Extract the [x, y] coordinate from the center of the cell holding the provided text.  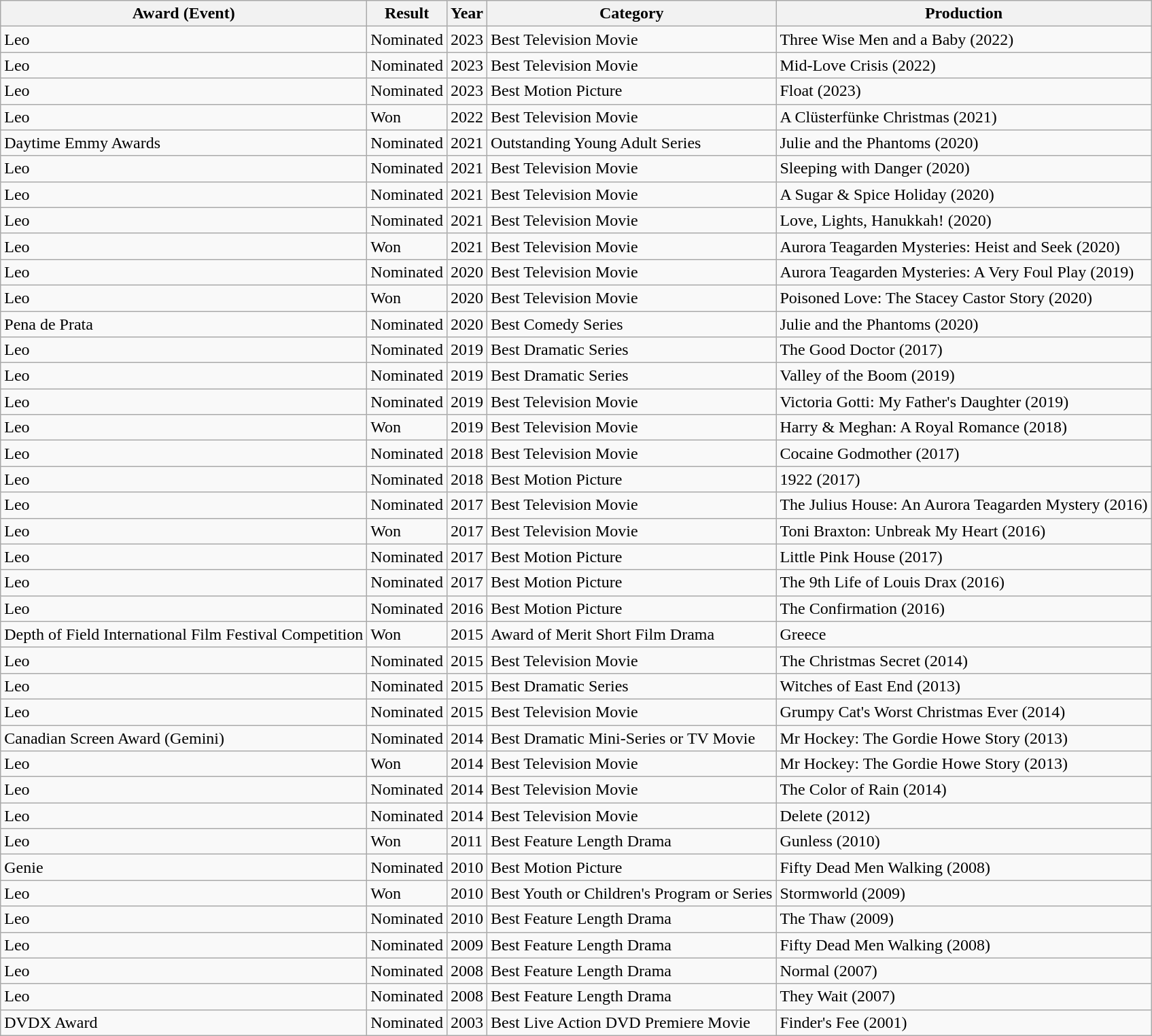
The Julius House: An Aurora Teagarden Mystery (2016) [964, 505]
Best Live Action DVD Premiere Movie [632, 1022]
A Sugar & Spice Holiday (2020) [964, 194]
Genie [184, 867]
Finder's Fee (2001) [964, 1022]
Greece [964, 634]
Toni Braxton: Unbreak My Heart (2016) [964, 531]
Gunless (2010) [964, 842]
Three Wise Men and a Baby (2022) [964, 39]
Love, Lights, Hanukkah! (2020) [964, 220]
Aurora Teagarden Mysteries: A Very Foul Play (2019) [964, 272]
Delete (2012) [964, 816]
They Wait (2007) [964, 997]
Award (Event) [184, 14]
Grumpy Cat's Worst Christmas Ever (2014) [964, 712]
2003 [466, 1022]
Harry & Meghan: A Royal Romance (2018) [964, 428]
2022 [466, 117]
1922 (2017) [964, 479]
Float (2023) [964, 91]
Aurora Teagarden Mysteries: Heist and Seek (2020) [964, 246]
The Color of Rain (2014) [964, 790]
Result [407, 14]
The 9th Life of Louis Drax (2016) [964, 583]
2016 [466, 608]
The Christmas Secret (2014) [964, 660]
Depth of Field International Film Festival Competition [184, 634]
DVDX Award [184, 1022]
Canadian Screen Award (Gemini) [184, 738]
2009 [466, 945]
Stormworld (2009) [964, 893]
Poisoned Love: The Stacey Castor Story (2020) [964, 298]
Year [466, 14]
Category [632, 14]
Witches of East End (2013) [964, 686]
Little Pink House (2017) [964, 557]
Production [964, 14]
Outstanding Young Adult Series [632, 143]
Cocaine Godmother (2017) [964, 453]
The Confirmation (2016) [964, 608]
Mid-Love Crisis (2022) [964, 65]
Victoria Gotti: My Father's Daughter (2019) [964, 402]
Best Dramatic Mini-Series or TV Movie [632, 738]
Normal (2007) [964, 971]
Best Comedy Series [632, 324]
Daytime Emmy Awards [184, 143]
Valley of the Boom (2019) [964, 376]
Award of Merit Short Film Drama [632, 634]
2011 [466, 842]
Best Youth or Children's Program or Series [632, 893]
Pena de Prata [184, 324]
The Thaw (2009) [964, 919]
A Clüsterfünke Christmas (2021) [964, 117]
The Good Doctor (2017) [964, 350]
Sleeping with Danger (2020) [964, 169]
